Identify which cell holds the provided text, then report its [X, Y] central coordinate. 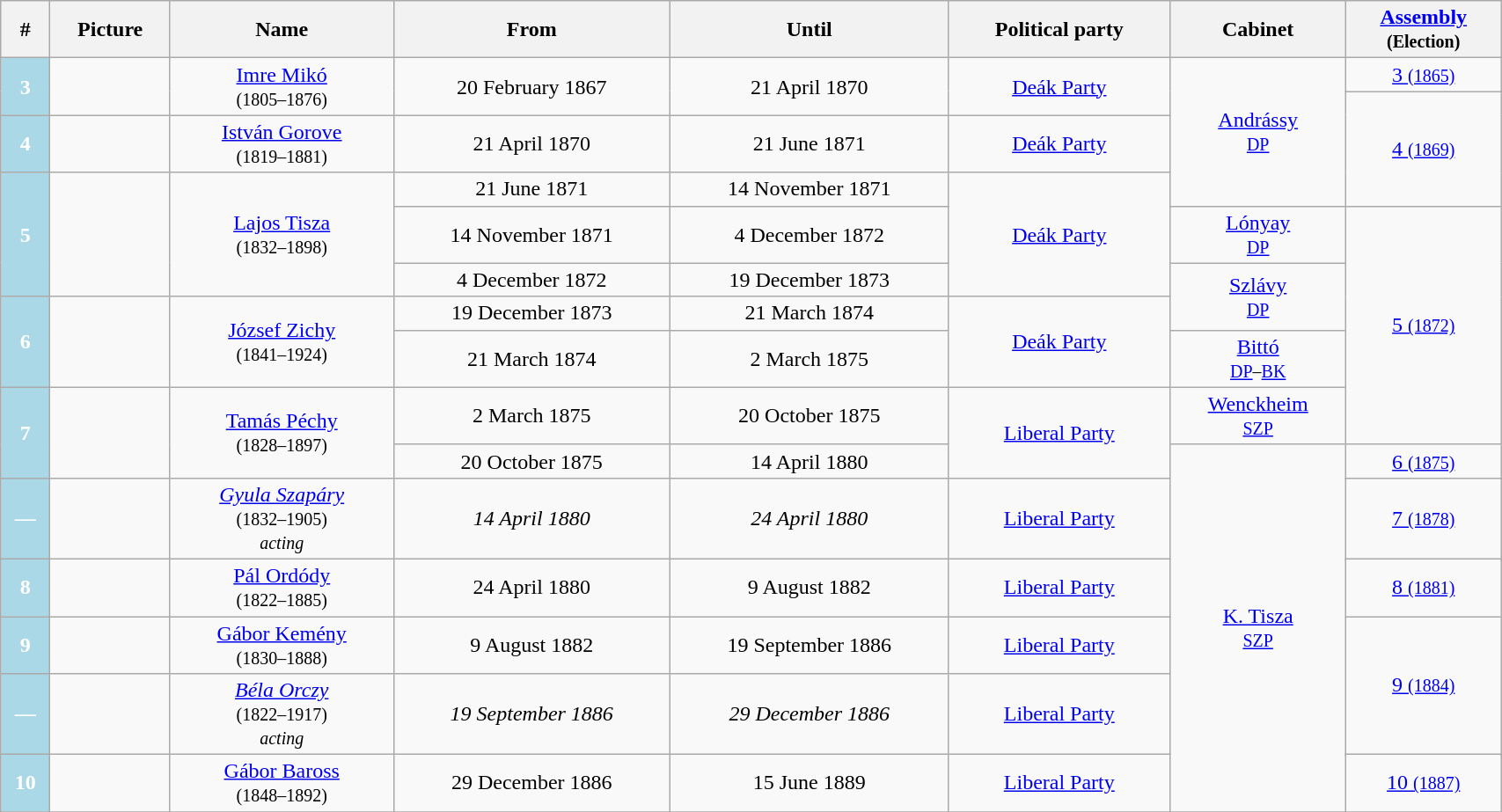
10 [26, 783]
6 [26, 341]
Assembly(Election) [1424, 30]
9 (1884) [1424, 684]
Cabinet [1258, 30]
Imre Mikó(1805–1876) [282, 86]
Béla Orczy(1822–1917)acting [282, 714]
15 June 1889 [810, 783]
Until [810, 30]
3 [26, 86]
4 [26, 144]
20 February 1867 [531, 86]
Pál Ordódy(1822–1885) [282, 588]
Gábor Baross(1848–1892) [282, 783]
BittóDP–BK [1258, 359]
Gábor Kemény(1830–1888) [282, 644]
5 [26, 234]
Lajos Tisza(1832–1898) [282, 234]
8 [26, 588]
SzlávyDP [1258, 296]
WenckheimSZP [1258, 415]
7 [26, 433]
AndrássyDP [1258, 132]
5 (1872) [1424, 326]
József Zichy(1841–1924) [282, 341]
Political party [1059, 30]
7 (1878) [1424, 518]
6 (1875) [1424, 461]
K. TiszaSZP [1258, 628]
10 (1887) [1424, 783]
4 (1869) [1424, 149]
Name [282, 30]
From [531, 30]
Tamás Péchy(1828–1897) [282, 433]
Gyula Szapáry(1832–1905)acting [282, 518]
3 (1865) [1424, 75]
9 [26, 644]
István Gorove(1819–1881) [282, 144]
8 (1881) [1424, 588]
Picture [111, 30]
LónyayDP [1258, 234]
# [26, 30]
